Identify which cell holds the provided text, then report its (X, Y) central coordinate. 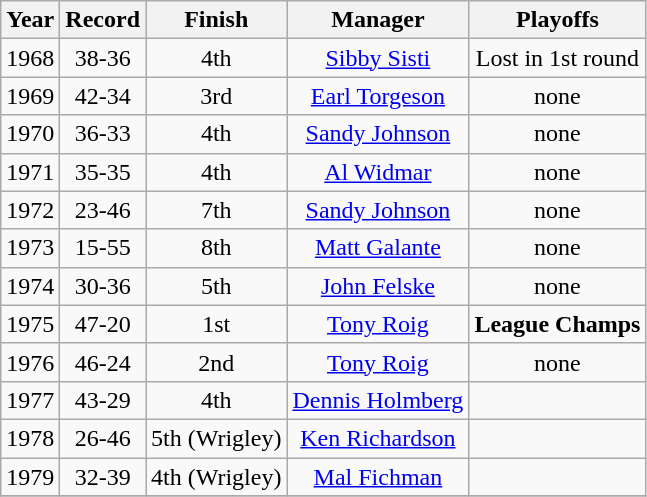
1968 (30, 58)
1979 (30, 477)
26-46 (103, 438)
1973 (30, 248)
Ken Richardson (378, 438)
John Felske (378, 286)
43-29 (103, 400)
15-55 (103, 248)
Finish (216, 20)
Record (103, 20)
1st (216, 324)
1970 (30, 134)
7th (216, 210)
5th (Wrigley) (216, 438)
Earl Torgeson (378, 96)
1969 (30, 96)
Playoffs (558, 20)
2nd (216, 362)
1977 (30, 400)
1974 (30, 286)
League Champs (558, 324)
Matt Galante (378, 248)
Year (30, 20)
1978 (30, 438)
Sibby Sisti (378, 58)
Manager (378, 20)
42-34 (103, 96)
Al Widmar (378, 172)
4th (Wrigley) (216, 477)
Lost in 1st round (558, 58)
Dennis Holmberg (378, 400)
Mal Fichman (378, 477)
46-24 (103, 362)
1971 (30, 172)
3rd (216, 96)
47-20 (103, 324)
1976 (30, 362)
30-36 (103, 286)
1975 (30, 324)
36-33 (103, 134)
5th (216, 286)
1972 (30, 210)
23-46 (103, 210)
35-35 (103, 172)
8th (216, 248)
32-39 (103, 477)
38-36 (103, 58)
